Pinpoint the cell where the given text exists, returning its (X, Y) midpoint coordinate. 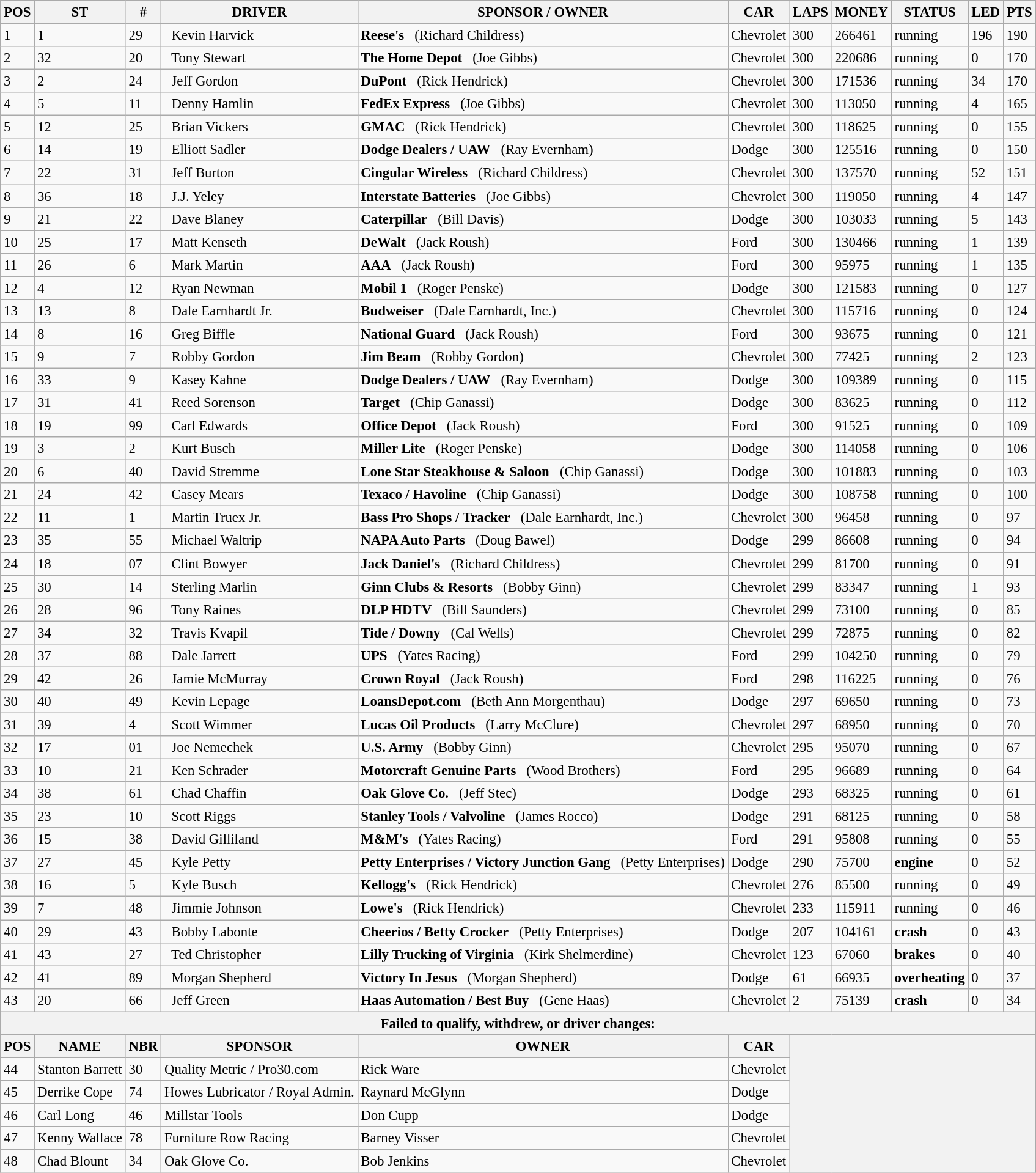
276 (810, 886)
171536 (861, 81)
Budweiser (Dale Earnhardt, Inc.) (543, 311)
58 (1019, 817)
LAPS (810, 12)
89 (143, 977)
114058 (861, 449)
75139 (861, 1000)
165 (1019, 104)
GMAC (Rick Hendrick) (543, 127)
SPONSOR (259, 1046)
Cheerios / Betty Crocker (Petty Enterprises) (543, 932)
Morgan Shepherd (259, 977)
96689 (861, 771)
96458 (861, 518)
115 (1019, 380)
Bass Pro Shops / Tracker (Dale Earnhardt, Inc.) (543, 518)
Oak Glove Co. (259, 1161)
68950 (861, 724)
44 (17, 1069)
Carl Edwards (259, 426)
Kyle Busch (259, 886)
67 (1019, 748)
SPONSOR / OWNER (543, 12)
Office Depot (Jack Roush) (543, 426)
143 (1019, 219)
95808 (861, 839)
73100 (861, 609)
01 (143, 748)
engine (930, 862)
Barney Visser (543, 1138)
207 (810, 932)
101883 (861, 472)
U.S. Army (Bobby Ginn) (543, 748)
Scott Wimmer (259, 724)
91525 (861, 426)
47 (17, 1138)
Tony Stewart (259, 58)
ST (79, 12)
67060 (861, 954)
Jimmie Johnson (259, 908)
Kurt Busch (259, 449)
Brian Vickers (259, 127)
112 (1019, 403)
Kevin Lepage (259, 702)
Dave Blaney (259, 219)
93675 (861, 334)
Joe Nemechek (259, 748)
78 (143, 1138)
Martin Truex Jr. (259, 518)
127 (1019, 288)
74 (143, 1092)
77425 (861, 357)
Ryan Newman (259, 288)
Lucas Oil Products (Larry McClure) (543, 724)
Texaco / Havoline (Chip Ganassi) (543, 495)
125516 (861, 150)
95070 (861, 748)
190 (1019, 35)
Kellogg's (Rick Hendrick) (543, 886)
Ken Schrader (259, 771)
The Home Depot (Joe Gibbs) (543, 58)
135 (1019, 265)
97 (1019, 518)
119050 (861, 196)
Reese's (Richard Childress) (543, 35)
Kasey Kahne (259, 380)
Howes Lubricator / Royal Admin. (259, 1092)
Failed to qualify, withdrew, or driver changes: (518, 1023)
PTS (1019, 12)
108758 (861, 495)
Stanton Barrett (79, 1069)
Victory In Jesus (Morgan Shepherd) (543, 977)
Matt Kenseth (259, 242)
Furniture Row Racing (259, 1138)
220686 (861, 58)
115716 (861, 311)
David Stremme (259, 472)
106 (1019, 449)
113050 (861, 104)
121 (1019, 334)
Chad Chaffin (259, 793)
Target (Chip Ganassi) (543, 403)
Jeff Green (259, 1000)
104250 (861, 656)
115911 (861, 908)
68325 (861, 793)
Michael Waltrip (259, 541)
130466 (861, 242)
Greg Biffle (259, 334)
FedEx Express (Joe Gibbs) (543, 104)
OWNER (543, 1046)
151 (1019, 173)
Clint Bowyer (259, 564)
Stanley Tools / Valvoline (James Rocco) (543, 817)
DeWalt (Jack Roush) (543, 242)
150 (1019, 150)
86608 (861, 541)
LED (985, 12)
100 (1019, 495)
Denny Hamlin (259, 104)
AAA (Jack Roush) (543, 265)
Travis Kvapil (259, 633)
overheating (930, 977)
94 (1019, 541)
Tide / Downy (Cal Wells) (543, 633)
96 (143, 609)
293 (810, 793)
233 (810, 908)
National Guard (Jack Roush) (543, 334)
83347 (861, 587)
Mobil 1 (Roger Penske) (543, 288)
UPS (Yates Racing) (543, 656)
196 (985, 35)
Motorcraft Genuine Parts (Wood Brothers) (543, 771)
07 (143, 564)
85 (1019, 609)
Kevin Harvick (259, 35)
91 (1019, 564)
DuPont (Rick Hendrick) (543, 81)
Haas Automation / Best Buy (Gene Haas) (543, 1000)
David Gilliland (259, 839)
72875 (861, 633)
Lone Star Steakhouse & Saloon (Chip Ganassi) (543, 472)
DRIVER (259, 12)
118625 (861, 127)
Quality Metric / Pro30.com (259, 1069)
88 (143, 656)
Ted Christopher (259, 954)
83625 (861, 403)
66 (143, 1000)
139 (1019, 242)
155 (1019, 127)
STATUS (930, 12)
J.J. Yeley (259, 196)
Petty Enterprises / Victory Junction Gang (Petty Enterprises) (543, 862)
Robby Gordon (259, 357)
85500 (861, 886)
Sterling Marlin (259, 587)
103033 (861, 219)
99 (143, 426)
Oak Glove Co. (Jeff Stec) (543, 793)
121583 (861, 288)
Crown Royal (Jack Roush) (543, 678)
Jeff Gordon (259, 81)
75700 (861, 862)
Casey Mears (259, 495)
DLP HDTV (Bill Saunders) (543, 609)
Jack Daniel's (Richard Childress) (543, 564)
266461 (861, 35)
Ginn Clubs & Resorts (Bobby Ginn) (543, 587)
Carl Long (79, 1115)
Tony Raines (259, 609)
Caterpillar (Bill Davis) (543, 219)
124 (1019, 311)
Interstate Batteries (Joe Gibbs) (543, 196)
82 (1019, 633)
69650 (861, 702)
Lilly Trucking of Virginia (Kirk Shelmerdine) (543, 954)
Elliott Sadler (259, 150)
Millstar Tools (259, 1115)
109 (1019, 426)
79 (1019, 656)
NAPA Auto Parts (Doug Bawel) (543, 541)
Bob Jenkins (543, 1161)
Kyle Petty (259, 862)
Don Cupp (543, 1115)
Derrike Cope (79, 1092)
Scott Riggs (259, 817)
93 (1019, 587)
Dale Jarrett (259, 656)
290 (810, 862)
LoansDepot.com (Beth Ann Morgenthau) (543, 702)
68125 (861, 817)
Lowe's (Rick Hendrick) (543, 908)
brakes (930, 954)
109389 (861, 380)
81700 (861, 564)
Jeff Burton (259, 173)
MONEY (861, 12)
298 (810, 678)
Miller Lite (Roger Penske) (543, 449)
70 (1019, 724)
116225 (861, 678)
104161 (861, 932)
103 (1019, 472)
147 (1019, 196)
# (143, 12)
137570 (861, 173)
66935 (861, 977)
Dale Earnhardt Jr. (259, 311)
95975 (861, 265)
76 (1019, 678)
Mark Martin (259, 265)
Jamie McMurray (259, 678)
Bobby Labonte (259, 932)
Rick Ware (543, 1069)
64 (1019, 771)
NBR (143, 1046)
73 (1019, 702)
Chad Blount (79, 1161)
NAME (79, 1046)
Raynard McGlynn (543, 1092)
Kenny Wallace (79, 1138)
Cingular Wireless (Richard Childress) (543, 173)
M&M's (Yates Racing) (543, 839)
Jim Beam (Robby Gordon) (543, 357)
Reed Sorenson (259, 403)
